Scan for the cell matching the given text and deliver its [x, y] coordinate at center. 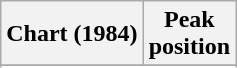
Peakposition [189, 34]
Chart (1984) [72, 34]
